Search for the cell housing the specified text and yield its (x, y) center coordinate. 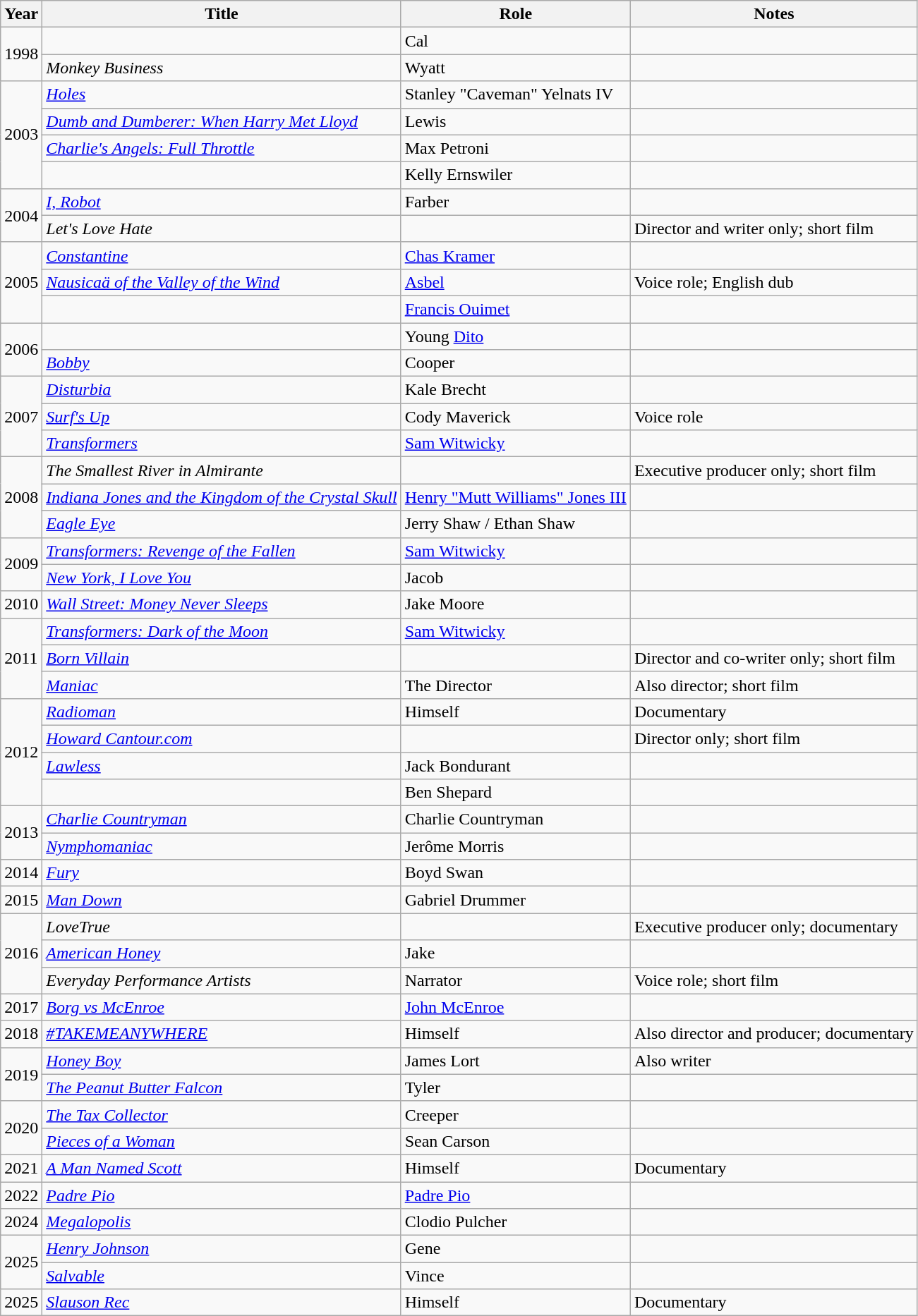
2008 (21, 497)
Let's Love Hate (222, 229)
Boyd Swan (515, 873)
Born Villain (222, 658)
Constantine (222, 255)
Creeper (515, 1114)
Jake Moore (515, 604)
Narrator (515, 980)
Kelly Ernswiler (515, 175)
Tyler (515, 1087)
The Peanut Butter Falcon (222, 1087)
American Honey (222, 954)
Fury (222, 873)
The Tax Collector (222, 1114)
Role (515, 14)
Borg vs McEnroe (222, 1007)
Jake (515, 954)
2019 (21, 1074)
Henry Johnson (222, 1249)
Jerôme Morris (515, 846)
Transformers (222, 444)
Lewis (515, 121)
Asbel (515, 282)
Howard Cantour.com (222, 738)
#TAKEMEANYWHERE (222, 1034)
2018 (21, 1034)
Megalopolis (222, 1222)
Wall Street: Money Never Sleeps (222, 604)
Eagle Eye (222, 524)
2003 (21, 135)
Jerry Shaw / Ethan Shaw (515, 524)
2007 (21, 417)
Director and co-writer only; short film (773, 658)
Sean Carson (515, 1141)
2006 (21, 350)
Voice role (773, 417)
Charlie's Angels: Full Throttle (222, 148)
Young Dito (515, 336)
Farber (515, 202)
Title (222, 14)
Maniac (222, 685)
Also writer (773, 1061)
Surf's Up (222, 417)
LoveTrue (222, 927)
Indiana Jones and the Kingdom of the Crystal Skull (222, 497)
Also director; short film (773, 685)
2013 (21, 833)
2024 (21, 1222)
Nymphomaniac (222, 846)
A Man Named Scott (222, 1168)
Nausicaä of the Valley of the Wind (222, 282)
Executive producer only; documentary (773, 927)
2016 (21, 954)
Monkey Business (222, 68)
Also director and producer; documentary (773, 1034)
2014 (21, 873)
Francis Ouimet (515, 309)
Holes (222, 95)
Transformers: Revenge of the Fallen (222, 551)
James Lort (515, 1061)
Gene (515, 1249)
2021 (21, 1168)
Ben Shepard (515, 793)
Radioman (222, 712)
Director only; short film (773, 738)
Cal (515, 41)
Honey Boy (222, 1061)
Everyday Performance Artists (222, 980)
Cody Maverick (515, 417)
Clodio Pulcher (515, 1222)
2020 (21, 1128)
Kale Brecht (515, 390)
Voice role; English dub (773, 282)
2009 (21, 564)
Director and writer only; short film (773, 229)
Gabriel Drummer (515, 900)
Year (21, 14)
The Director (515, 685)
Salvable (222, 1276)
The Smallest River in Almirante (222, 470)
Dumb and Dumberer: When Harry Met Lloyd (222, 121)
2011 (21, 658)
Cooper (515, 363)
Disturbia (222, 390)
Stanley "Caveman" Yelnats IV (515, 95)
Pieces of a Woman (222, 1141)
John McEnroe (515, 1007)
2015 (21, 900)
Voice role; short film (773, 980)
Max Petroni (515, 148)
2022 (21, 1195)
2012 (21, 752)
Jacob (515, 578)
2010 (21, 604)
Chas Kramer (515, 255)
Bobby (222, 363)
1998 (21, 54)
New York, I Love You (222, 578)
Notes (773, 14)
Wyatt (515, 68)
2005 (21, 282)
Slauson Rec (222, 1303)
I, Robot (222, 202)
2017 (21, 1007)
Henry "Mutt Williams" Jones III (515, 497)
Jack Bondurant (515, 765)
Man Down (222, 900)
Lawless (222, 765)
Executive producer only; short film (773, 470)
Vince (515, 1276)
2004 (21, 215)
Transformers: Dark of the Moon (222, 631)
